From the cell containing the given text, extract its center point as [X, Y] coordinate. 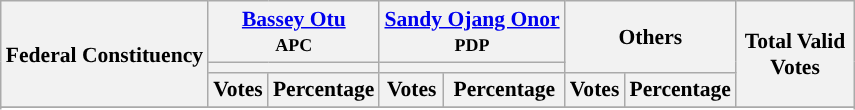
Federal Constituency [104, 54]
Sandy Ojang OnorPDP [472, 32]
Total Valid Votes [795, 54]
Others [650, 36]
Bassey OtuAPC [294, 32]
